Pinpoint the cell where the given text exists, returning its (x, y) midpoint coordinate. 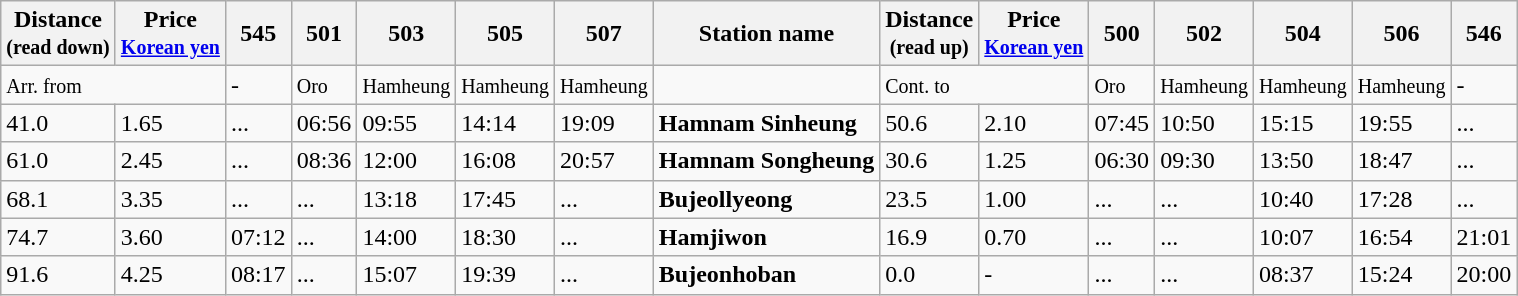
546 (1484, 34)
74.7 (58, 237)
15:24 (1402, 275)
91.6 (58, 275)
4.25 (170, 275)
09:55 (406, 123)
07:45 (1122, 123)
08:37 (1302, 275)
Distance(read down) (58, 34)
2.10 (1034, 123)
Distance(read up) (930, 34)
13:18 (406, 199)
19:09 (604, 123)
16.9 (930, 237)
06:56 (324, 123)
14:14 (506, 123)
50.6 (930, 123)
10:40 (1302, 199)
13:50 (1302, 161)
505 (506, 34)
61.0 (58, 161)
06:30 (1122, 161)
21:01 (1484, 237)
18:30 (506, 237)
2.45 (170, 161)
Hamnam Sinheung (766, 123)
07:12 (258, 237)
15:15 (1302, 123)
20:57 (604, 161)
0.0 (930, 275)
501 (324, 34)
17:28 (1402, 199)
Station name (766, 34)
09:30 (1204, 161)
3.35 (170, 199)
20:00 (1484, 275)
17:45 (506, 199)
30.6 (930, 161)
503 (406, 34)
41.0 (58, 123)
19:55 (1402, 123)
16:54 (1402, 237)
16:08 (506, 161)
507 (604, 34)
10:07 (1302, 237)
506 (1402, 34)
0.70 (1034, 237)
18:47 (1402, 161)
1.25 (1034, 161)
500 (1122, 34)
12:00 (406, 161)
Hamjiwon (766, 237)
Arr. from (114, 85)
10:50 (1204, 123)
502 (1204, 34)
14:00 (406, 237)
Bujeonhoban (766, 275)
1.65 (170, 123)
15:07 (406, 275)
Bujeollyeong (766, 199)
Cont. to (984, 85)
Hamnam Songheung (766, 161)
19:39 (506, 275)
23.5 (930, 199)
08:17 (258, 275)
08:36 (324, 161)
68.1 (58, 199)
545 (258, 34)
504 (1302, 34)
1.00 (1034, 199)
3.60 (170, 237)
